From the cell containing the given text, extract its center point as (X, Y) coordinate. 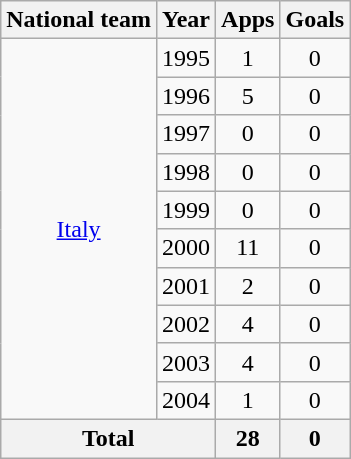
1998 (186, 172)
Total (108, 438)
5 (248, 96)
2004 (186, 400)
Apps (248, 20)
2000 (186, 248)
2002 (186, 324)
1996 (186, 96)
1995 (186, 58)
Italy (79, 230)
2001 (186, 286)
Year (186, 20)
28 (248, 438)
National team (79, 20)
Goals (315, 20)
11 (248, 248)
1997 (186, 134)
2 (248, 286)
2003 (186, 362)
1999 (186, 210)
